For the text-containing cell, return its midpoint in (X, Y) coordinate format. 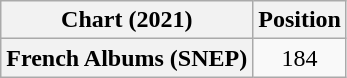
Position (300, 20)
184 (300, 58)
French Albums (SNEP) (127, 58)
Chart (2021) (127, 20)
